For the text-containing cell, return its midpoint in [X, Y] coordinate format. 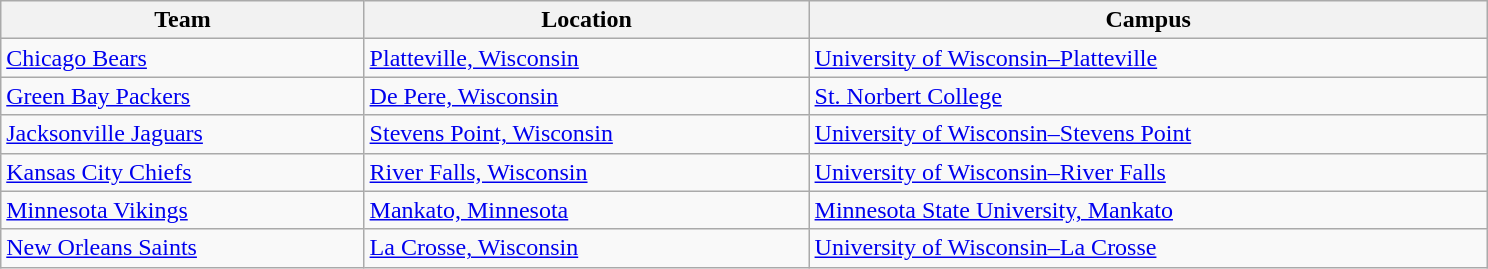
Kansas City Chiefs [182, 172]
Location [586, 20]
University of Wisconsin–Stevens Point [1148, 134]
University of Wisconsin–La Crosse [1148, 248]
Campus [1148, 20]
New Orleans Saints [182, 248]
Chicago Bears [182, 58]
St. Norbert College [1148, 96]
De Pere, Wisconsin [586, 96]
Green Bay Packers [182, 96]
River Falls, Wisconsin [586, 172]
Minnesota Vikings [182, 210]
Minnesota State University, Mankato [1148, 210]
Platteville, Wisconsin [586, 58]
Stevens Point, Wisconsin [586, 134]
La Crosse, Wisconsin [586, 248]
Team [182, 20]
University of Wisconsin–Platteville [1148, 58]
University of Wisconsin–River Falls [1148, 172]
Mankato, Minnesota [586, 210]
Jacksonville Jaguars [182, 134]
